Return (X, Y) of the center of cell containing provided text 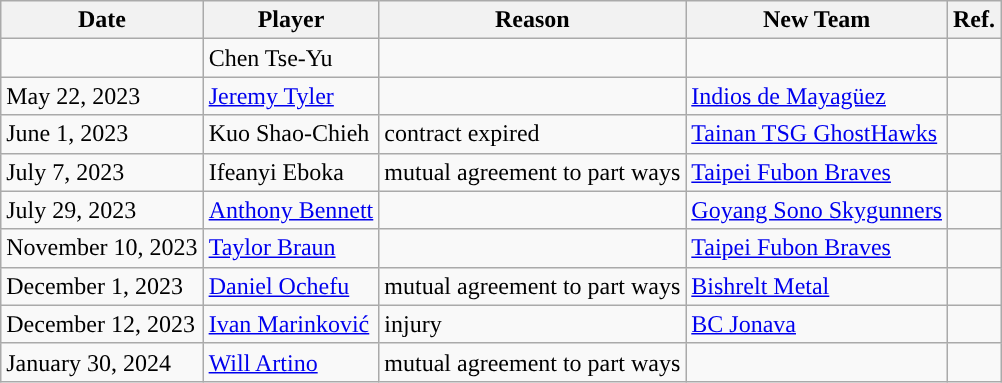
Anthony Bennett (291, 210)
Will Artino (291, 362)
injury (532, 324)
Chen Tse-Yu (291, 58)
Goyang Sono Skygunners (817, 210)
January 30, 2024 (102, 362)
BC Jonava (817, 324)
Taylor Braun (291, 248)
contract expired (532, 134)
July 7, 2023 (102, 172)
Daniel Ochefu (291, 286)
Jeremy Tyler (291, 96)
Indios de Mayagüez (817, 96)
May 22, 2023 (102, 96)
November 10, 2023 (102, 248)
Kuo Shao-Chieh (291, 134)
Ivan Marinković (291, 324)
July 29, 2023 (102, 210)
Date (102, 20)
June 1, 2023 (102, 134)
December 1, 2023 (102, 286)
Ifeanyi Eboka (291, 172)
Tainan TSG GhostHawks (817, 134)
December 12, 2023 (102, 324)
Reason (532, 20)
Ref. (974, 20)
Player (291, 20)
New Team (817, 20)
Bishrelt Metal (817, 286)
